Search for the cell housing the specified text and yield its [x, y] center coordinate. 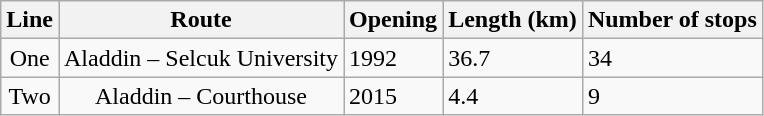
34 [672, 58]
Aladdin – Courthouse [200, 96]
2015 [394, 96]
4.4 [513, 96]
One [30, 58]
1992 [394, 58]
Aladdin – Selcuk University [200, 58]
9 [672, 96]
36.7 [513, 58]
Length (km) [513, 20]
Opening [394, 20]
Line [30, 20]
Number of stops [672, 20]
Two [30, 96]
Route [200, 20]
